Scan for the cell matching the given text and deliver its (X, Y) coordinate at center. 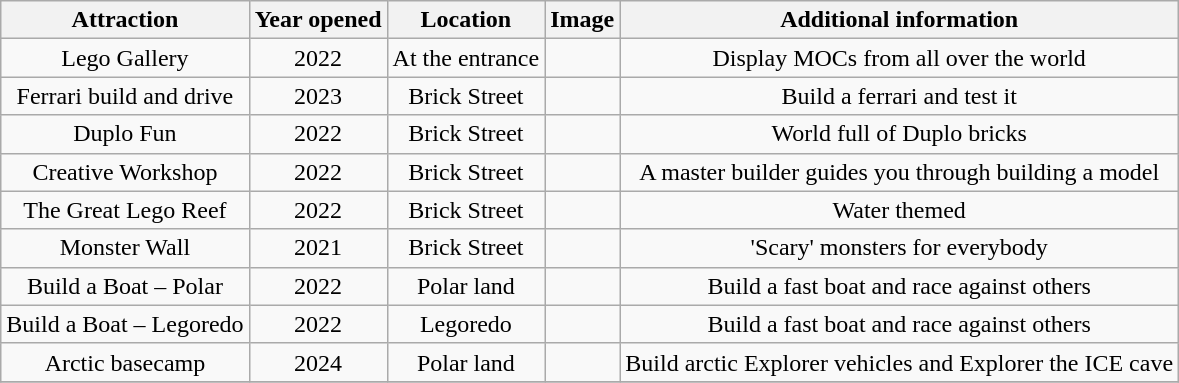
Attraction (125, 20)
Creative Workshop (125, 172)
Duplo Fun (125, 134)
Location (466, 20)
Monster Wall (125, 248)
Display MOCs from all over the world (900, 58)
'Scary' monsters for everybody (900, 248)
2024 (318, 362)
2023 (318, 96)
2021 (318, 248)
Build a Boat – Legoredo (125, 324)
The Great Lego Reef (125, 210)
At the entrance (466, 58)
A master builder guides you through building a model (900, 172)
Lego Gallery (125, 58)
World full of Duplo bricks (900, 134)
Build a Boat – Polar (125, 286)
Water themed (900, 210)
Arctic basecamp (125, 362)
Image (582, 20)
Additional information (900, 20)
Build a ferrari and test it (900, 96)
Legoredo (466, 324)
Year opened (318, 20)
Build arctic Explorer vehicles and Explorer the ICE cave (900, 362)
Ferrari build and drive (125, 96)
